Extract the [x, y] coordinate from the center of the cell holding the provided text.  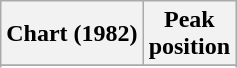
Chart (1982) [72, 34]
Peakposition [189, 34]
